Provide the [x, y] coordinate of the cell's center where the given text is located.  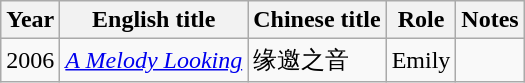
2006 [30, 60]
Role [421, 20]
Year [30, 20]
A Melody Looking [154, 60]
English title [154, 20]
Chinese title [317, 20]
缘邀之音 [317, 60]
Notes [490, 20]
Emily [421, 60]
